Find where the given text appears and provide that cell's center as [x, y] coordinate. 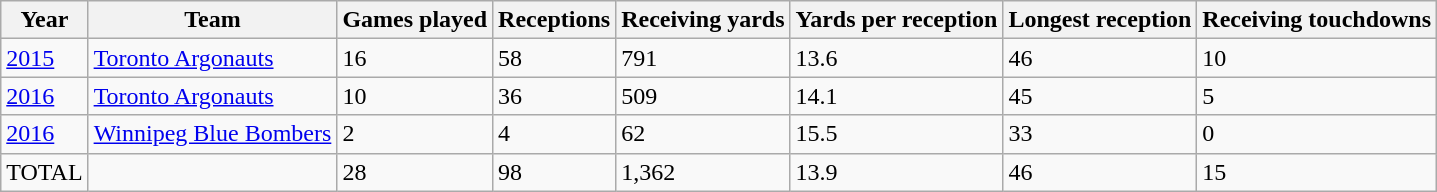
98 [554, 172]
Winnipeg Blue Bombers [212, 134]
28 [415, 172]
Receiving touchdowns [1317, 20]
2015 [44, 58]
509 [703, 96]
62 [703, 134]
Receptions [554, 20]
4 [554, 134]
45 [1100, 96]
36 [554, 96]
58 [554, 58]
5 [1317, 96]
Team [212, 20]
0 [1317, 134]
Longest reception [1100, 20]
Games played [415, 20]
13.9 [896, 172]
15 [1317, 172]
14.1 [896, 96]
16 [415, 58]
Yards per reception [896, 20]
1,362 [703, 172]
13.6 [896, 58]
Year [44, 20]
791 [703, 58]
2 [415, 134]
Receiving yards [703, 20]
15.5 [896, 134]
TOTAL [44, 172]
33 [1100, 134]
